Output the (x, y) coordinate of the center of the cell containing the given text.  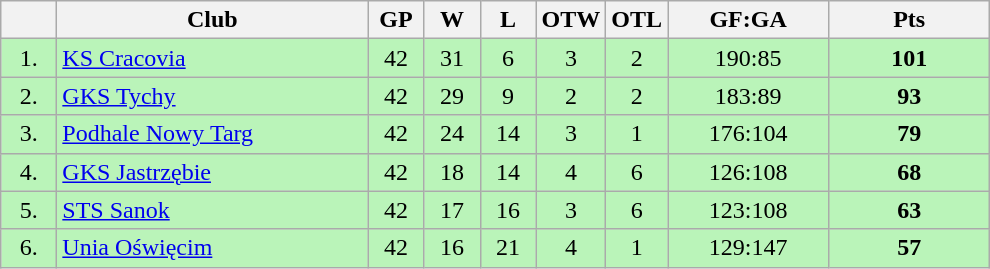
GP (396, 20)
183:89 (748, 96)
21 (508, 248)
L (508, 20)
OTW (571, 20)
93 (910, 96)
Club (212, 20)
2. (29, 96)
101 (910, 58)
176:104 (748, 134)
123:108 (748, 210)
Unia Oświęcim (212, 248)
31 (452, 58)
STS Sanok (212, 210)
5. (29, 210)
6. (29, 248)
79 (910, 134)
KS Cracovia (212, 58)
68 (910, 172)
4. (29, 172)
29 (452, 96)
Podhale Nowy Targ (212, 134)
Pts (910, 20)
GF:GA (748, 20)
63 (910, 210)
9 (508, 96)
18 (452, 172)
3. (29, 134)
GKS Jastrzębie (212, 172)
GKS Tychy (212, 96)
OTL (637, 20)
W (452, 20)
129:147 (748, 248)
126:108 (748, 172)
190:85 (748, 58)
57 (910, 248)
17 (452, 210)
24 (452, 134)
1. (29, 58)
